Extract the (x, y) coordinate from the center of the cell holding the provided text.  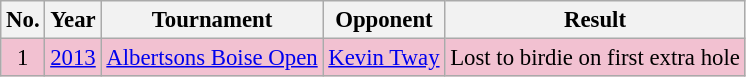
Opponent (384, 20)
1 (23, 58)
2013 (73, 58)
Tournament (212, 20)
Albertsons Boise Open (212, 58)
Lost to birdie on first extra hole (595, 58)
No. (23, 20)
Result (595, 20)
Kevin Tway (384, 58)
Year (73, 20)
